Output the (X, Y) coordinate of the center of the cell containing the given text.  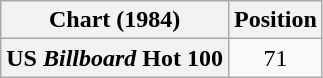
71 (276, 58)
Chart (1984) (115, 20)
US Billboard Hot 100 (115, 58)
Position (276, 20)
